Output the [x, y] coordinate of the center of the cell containing the given text.  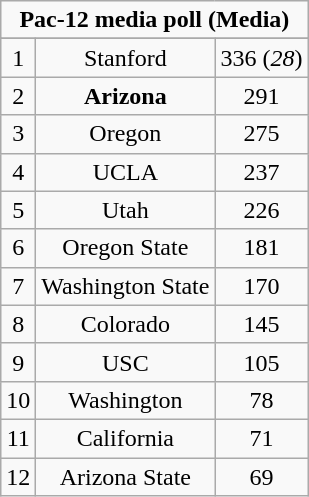
USC [126, 362]
8 [18, 324]
7 [18, 286]
11 [18, 438]
Pac-12 media poll (Media) [154, 20]
181 [262, 248]
105 [262, 362]
Washington State [126, 286]
California [126, 438]
Colorado [126, 324]
226 [262, 210]
78 [262, 400]
237 [262, 172]
275 [262, 134]
291 [262, 96]
Oregon State [126, 248]
6 [18, 248]
12 [18, 477]
4 [18, 172]
Stanford [126, 58]
69 [262, 477]
Arizona [126, 96]
Arizona State [126, 477]
1 [18, 58]
5 [18, 210]
Washington [126, 400]
3 [18, 134]
Utah [126, 210]
9 [18, 362]
2 [18, 96]
170 [262, 286]
UCLA [126, 172]
336 (28) [262, 58]
Oregon [126, 134]
10 [18, 400]
145 [262, 324]
71 [262, 438]
